Return [x, y] of the center of cell containing provided text 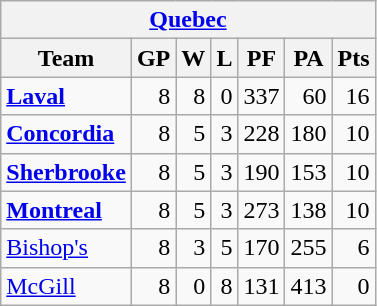
PA [308, 58]
273 [262, 210]
413 [308, 286]
McGill [66, 286]
190 [262, 172]
180 [308, 134]
L [224, 58]
Montreal [66, 210]
16 [354, 96]
337 [262, 96]
170 [262, 248]
228 [262, 134]
60 [308, 96]
Pts [354, 58]
255 [308, 248]
GP [153, 58]
Team [66, 58]
W [194, 58]
PF [262, 58]
Concordia [66, 134]
153 [308, 172]
Laval [66, 96]
131 [262, 286]
138 [308, 210]
Bishop's [66, 248]
Sherbrooke [66, 172]
Quebec [188, 20]
6 [354, 248]
